Scan for the cell matching the given text and deliver its (x, y) coordinate at center. 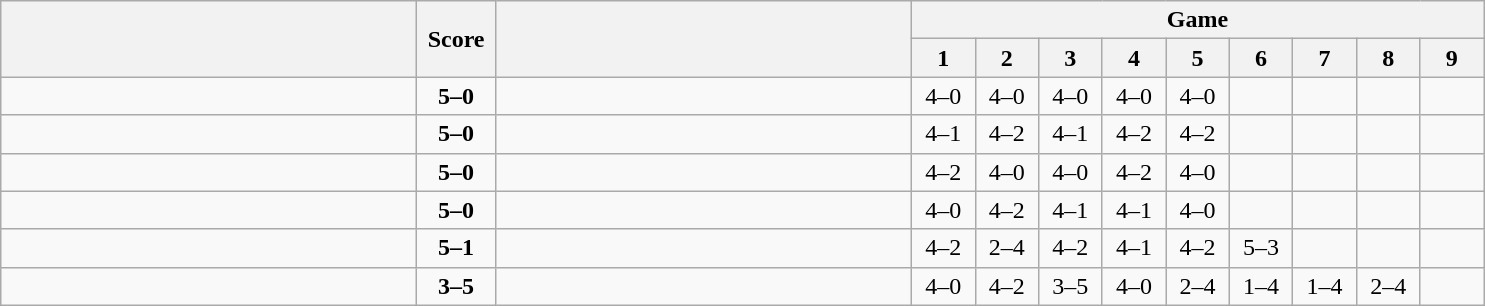
1 (943, 58)
2 (1007, 58)
7 (1325, 58)
5–3 (1261, 248)
4 (1134, 58)
5–1 (456, 248)
6 (1261, 58)
Game (1197, 20)
9 (1452, 58)
8 (1388, 58)
3 (1071, 58)
5 (1198, 58)
Score (456, 39)
